Pinpoint the cell where the given text exists, returning its [x, y] midpoint coordinate. 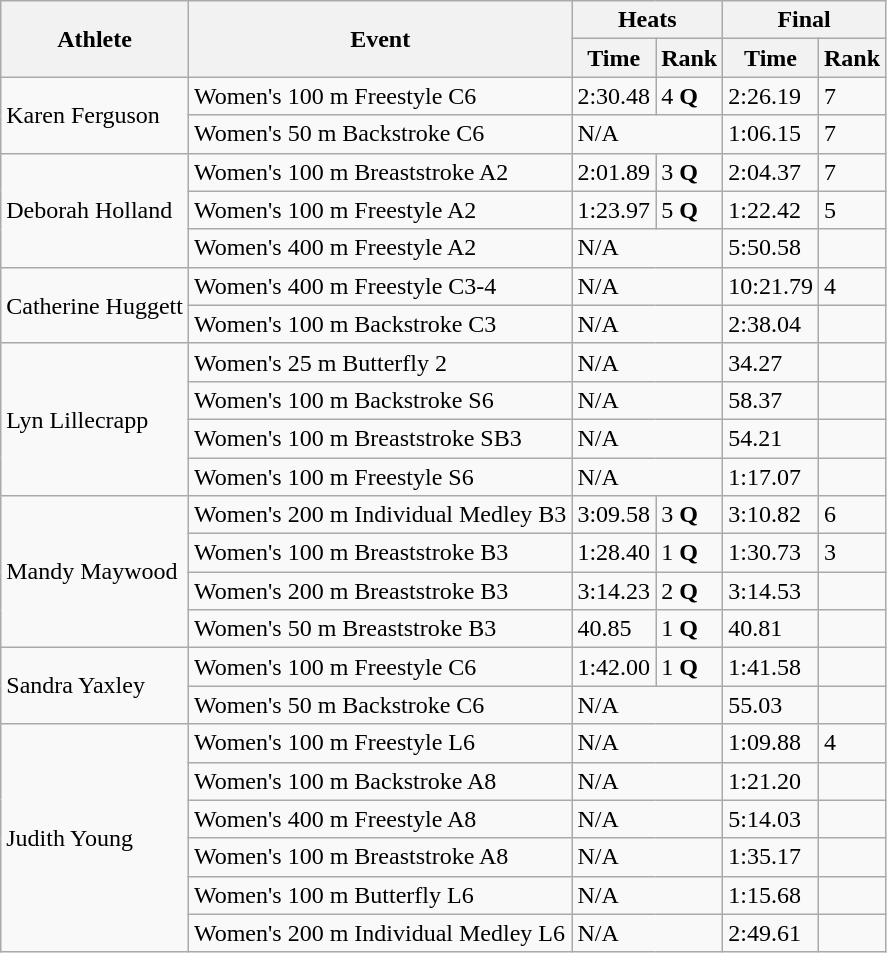
1:42.00 [614, 667]
10:21.79 [771, 286]
Heats [648, 20]
40.81 [771, 629]
Women's 100 m Backstroke C3 [380, 324]
54.21 [771, 438]
Sandra Yaxley [95, 686]
1:28.40 [614, 553]
3 [852, 553]
Lyn Lillecrapp [95, 419]
Women's 100 m Butterfly L6 [380, 895]
Women's 400 m Freestyle C3-4 [380, 286]
1:35.17 [771, 857]
5 Q [690, 210]
Final [804, 20]
Women's 100 m Breaststroke SB3 [380, 438]
Women's 50 m Breaststroke B3 [380, 629]
Women's 25 m Butterfly 2 [380, 362]
Catherine Huggett [95, 305]
1:21.20 [771, 781]
Women's 100 m Breaststroke A2 [380, 172]
Women's 400 m Freestyle A8 [380, 819]
1:09.88 [771, 743]
Women's 200 m Breaststroke B3 [380, 591]
58.37 [771, 400]
2:26.19 [771, 96]
55.03 [771, 705]
3:14.53 [771, 591]
5:50.58 [771, 248]
2:30.48 [614, 96]
1:06.15 [771, 134]
3:10.82 [771, 515]
2:49.61 [771, 933]
Deborah Holland [95, 210]
1:17.07 [771, 477]
Judith Young [95, 838]
Women's 100 m Backstroke S6 [380, 400]
1:30.73 [771, 553]
Women's 100 m Backstroke A8 [380, 781]
Karen Ferguson [95, 115]
Women's 100 m Freestyle A2 [380, 210]
Women's 200 m Individual Medley L6 [380, 933]
40.85 [614, 629]
34.27 [771, 362]
1:41.58 [771, 667]
1:15.68 [771, 895]
Event [380, 39]
2:38.04 [771, 324]
6 [852, 515]
Athlete [95, 39]
4 Q [690, 96]
Women's 100 m Freestyle S6 [380, 477]
3:14.23 [614, 591]
2:01.89 [614, 172]
Mandy Maywood [95, 572]
Women's 100 m Breaststroke B3 [380, 553]
Women's 100 m Breaststroke A8 [380, 857]
Women's 100 m Freestyle L6 [380, 743]
3:09.58 [614, 515]
2 Q [690, 591]
1:23.97 [614, 210]
2:04.37 [771, 172]
1:22.42 [771, 210]
5:14.03 [771, 819]
Women's 200 m Individual Medley B3 [380, 515]
Women's 400 m Freestyle A2 [380, 248]
5 [852, 210]
